Determine the (X, Y) coordinate at the center of the cell enclosing the given text.  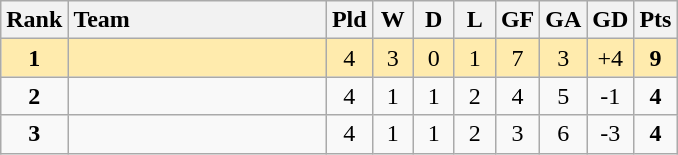
9 (656, 58)
+4 (610, 58)
7 (517, 58)
-1 (610, 96)
W (392, 20)
0 (434, 58)
GA (564, 20)
GD (610, 20)
L (474, 20)
5 (564, 96)
-3 (610, 134)
GF (517, 20)
Pld (349, 20)
Rank (34, 20)
Team (198, 20)
6 (564, 134)
Pts (656, 20)
D (434, 20)
